Pinpoint the cell where the given text exists, returning its [x, y] midpoint coordinate. 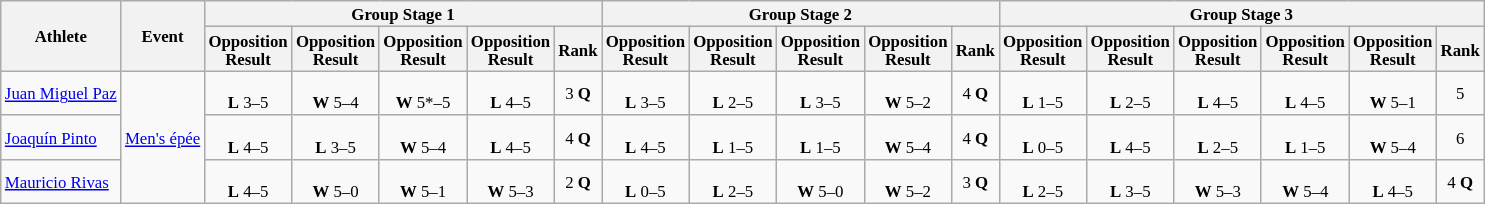
Group Stage 2 [800, 14]
6 [1460, 138]
5 [1460, 93]
Joaquín Pinto [61, 138]
Mauricio Rivas [61, 182]
Group Stage 3 [1242, 14]
Event [162, 36]
Men's épée [162, 138]
2 Q [578, 182]
Group Stage 1 [402, 14]
Juan Miguel Paz [61, 93]
W 5*–5 [422, 93]
Athlete [61, 36]
